For the text-containing cell, return its midpoint in (x, y) coordinate format. 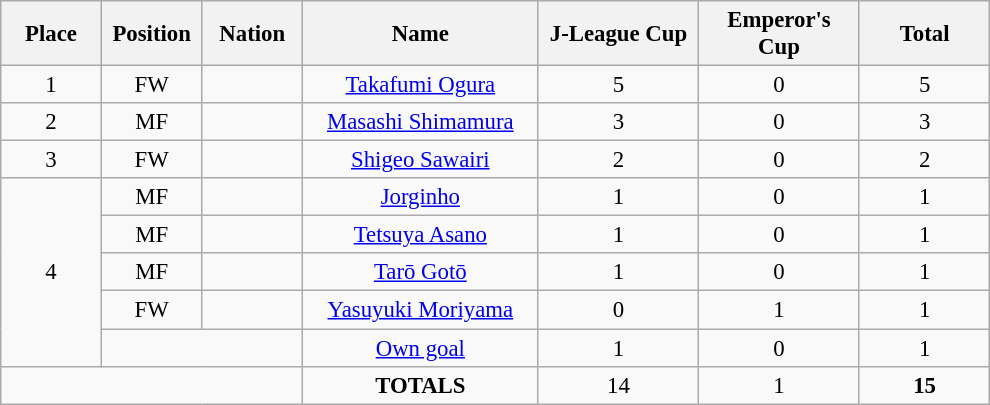
Jorginho (421, 197)
Tetsuya Asano (421, 235)
Emperor's Cup (780, 34)
14 (618, 385)
J-League Cup (618, 34)
15 (924, 385)
Masashi Shimamura (421, 122)
Tarō Gotō (421, 273)
Yasuyuki Moriyama (421, 310)
TOTALS (421, 385)
Own goal (421, 348)
Shigeo Sawairi (421, 160)
Position (152, 34)
Name (421, 34)
4 (52, 272)
Nation (252, 34)
Total (924, 34)
Place (52, 34)
Takafumi Ogura (421, 85)
